Extract the (X, Y) coordinate from the center of the cell holding the provided text.  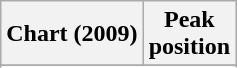
Peakposition (189, 34)
Chart (2009) (72, 34)
